Extract the [X, Y] coordinate from the center of the cell holding the provided text.  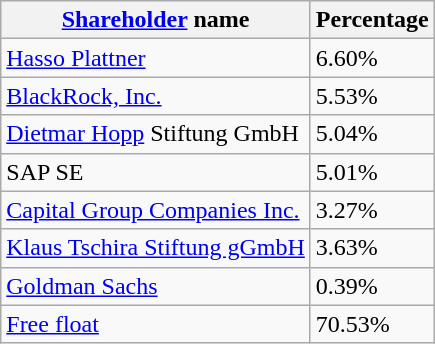
Dietmar Hopp Stiftung GmbH [156, 134]
Capital Group Companies Inc. [156, 210]
BlackRock, Inc. [156, 96]
Klaus Tschira Stiftung gGmbH [156, 248]
3.27% [372, 210]
3.63% [372, 248]
Percentage [372, 20]
Goldman Sachs [156, 286]
0.39% [372, 286]
5.04% [372, 134]
70.53% [372, 324]
5.53% [372, 96]
SAP SE [156, 172]
Free float [156, 324]
Hasso Plattner [156, 58]
6.60% [372, 58]
5.01% [372, 172]
Shareholder name [156, 20]
